Identify which cell holds the provided text, then report its [X, Y] central coordinate. 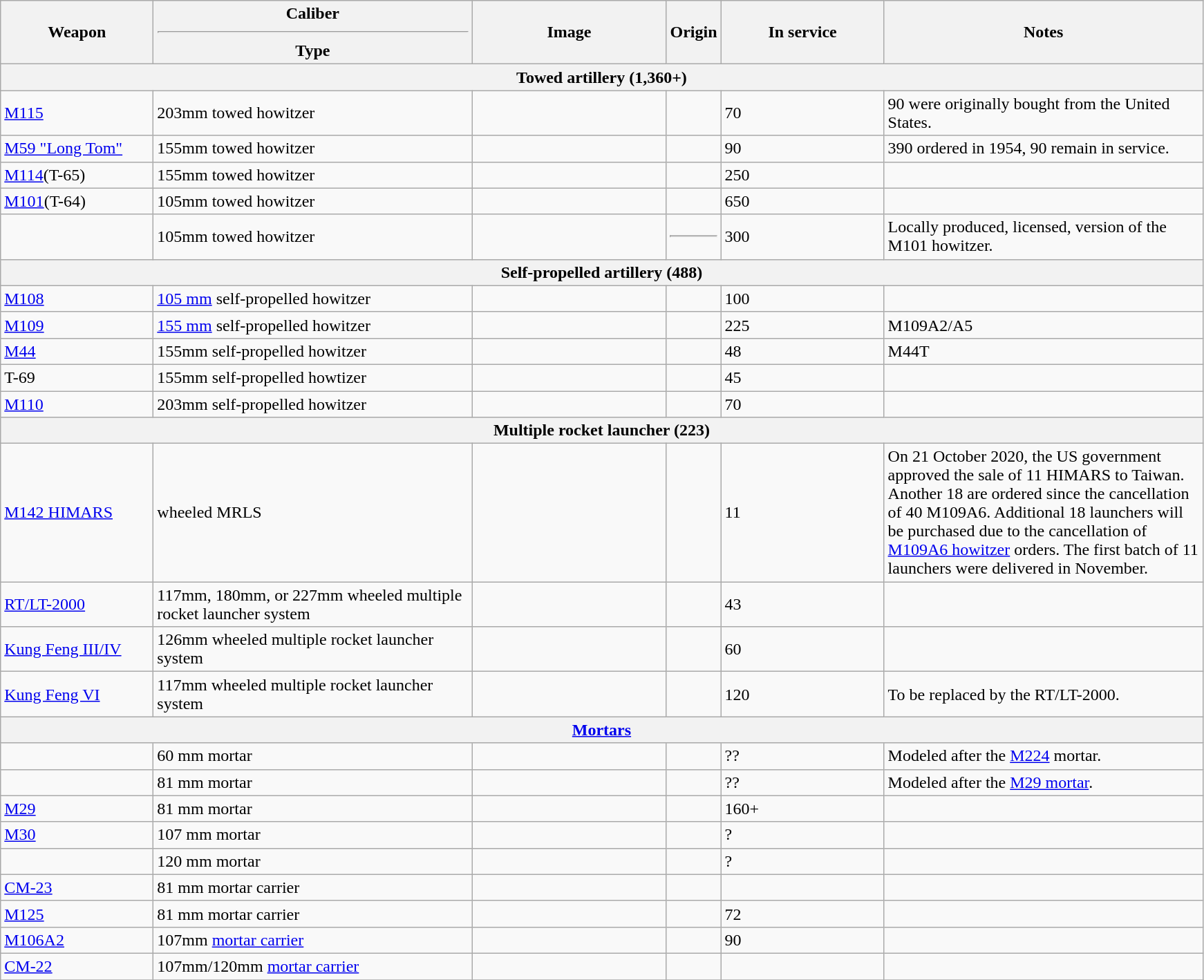
300 [802, 236]
43 [802, 604]
M108 [77, 299]
M29 [77, 809]
Origin [694, 32]
120 [802, 694]
RT/LT-2000 [77, 604]
45 [802, 377]
M109A2/A5 [1044, 325]
M115 [77, 113]
To be replaced by the RT/LT-2000. [1044, 694]
650 [802, 201]
90 were originally bought from the United States. [1044, 113]
117mm wheeled multiple rocket launcher system [312, 694]
Modeled after the M29 mortar. [1044, 782]
155mm self-propelled howitzer [312, 351]
CM-23 [77, 887]
Kung Feng VI [77, 694]
72 [802, 914]
M114(T-65) [77, 175]
M106A2 [77, 940]
Modeled after the M224 mortar. [1044, 756]
107 mm mortar [312, 835]
Image [570, 32]
wheeled MRLS [312, 513]
48 [802, 351]
Weapon [77, 32]
T-69 [77, 377]
Mortars [601, 730]
M110 [77, 404]
M59 "Long Tom" [77, 149]
CaliberType [312, 32]
Locally produced, licensed, version of the M101 howitzer. [1044, 236]
107mm/120mm mortar carrier [312, 966]
120 mm mortar [312, 861]
107mm mortar carrier [312, 940]
160+ [802, 809]
M101(T-64) [77, 201]
Self-propelled artillery (488) [601, 272]
M125 [77, 914]
Towed artillery (1,360+) [601, 77]
Notes [1044, 32]
Multiple rocket launcher (223) [601, 431]
155mm self-propelled howtizer [312, 377]
M30 [77, 835]
390 ordered in 1954, 90 remain in service. [1044, 149]
105 mm self-propelled howitzer [312, 299]
100 [802, 299]
M44 [77, 351]
250 [802, 175]
Kung Feng III/IV [77, 650]
117mm, 180mm, or 227mm wheeled multiple rocket launcher system [312, 604]
203mm towed howitzer [312, 113]
225 [802, 325]
60 [802, 650]
M109 [77, 325]
In service [802, 32]
155 mm self-propelled howitzer [312, 325]
126mm wheeled multiple rocket launcher system [312, 650]
M44T [1044, 351]
11 [802, 513]
60 mm mortar [312, 756]
CM-22 [77, 966]
M142 HIMARS [77, 513]
203mm self-propelled howitzer [312, 404]
